Return the [X, Y] coordinate for the center point of the cell that contains the specified text.  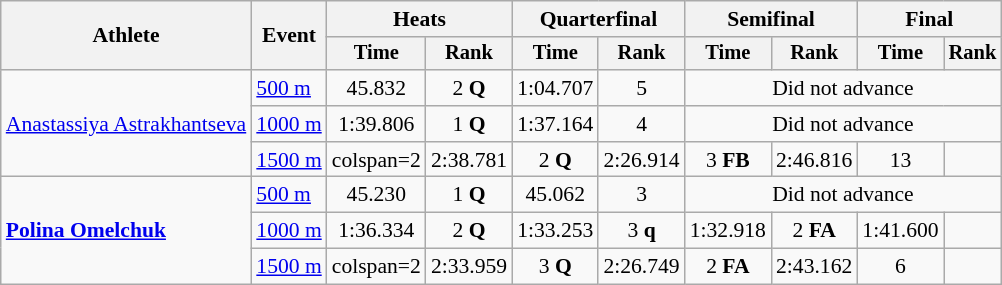
1:33.253 [555, 231]
6 [900, 267]
2:46.816 [814, 160]
1:37.164 [555, 124]
2:26.749 [641, 267]
Quarterfinal [598, 19]
1:04.707 [555, 88]
2:26.914 [641, 160]
1:39.806 [376, 124]
5 [641, 88]
1:32.918 [728, 231]
Final [929, 19]
45.230 [376, 195]
3 Q [555, 267]
Anastassiya Astrakhantseva [126, 124]
2:33.959 [469, 267]
2:43.162 [814, 267]
1:41.600 [900, 231]
2:38.781 [469, 160]
4 [641, 124]
3 q [641, 231]
1:36.334 [376, 231]
3 FB [728, 160]
45.062 [555, 195]
Athlete [126, 36]
3 [641, 195]
Semifinal [772, 19]
Polina Omelchuk [126, 230]
13 [900, 160]
45.832 [376, 88]
Event [288, 36]
Heats [420, 19]
